Determine the (x, y) coordinate at the center of the cell enclosing the given text.  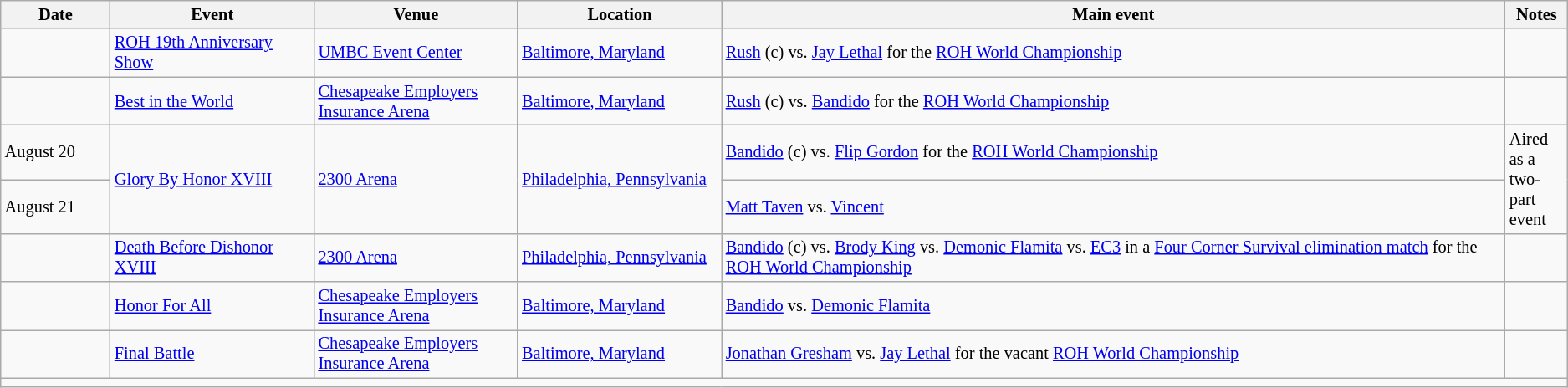
Bandido vs. Demonic Flamita (1114, 306)
Glory By Honor XVIII (212, 179)
Location (620, 14)
Rush (c) vs. Bandido for the ROH World Championship (1114, 101)
ROH 19th Anniversary Show (212, 53)
Bandido (c) vs. Brody King vs. Demonic Flamita vs. EC3 in a Four Corner Survival elimination match for the ROH World Championship (1114, 258)
Date (55, 14)
Event (212, 14)
Venue (416, 14)
Final Battle (212, 354)
Notes (1537, 14)
Aired as a two-part event (1537, 179)
Death Before Dishonor XVIII (212, 258)
UMBC Event Center (416, 53)
Jonathan Gresham vs. Jay Lethal for the vacant ROH World Championship (1114, 354)
Main event (1114, 14)
Best in the World (212, 101)
August 21 (55, 206)
Bandido (c) vs. Flip Gordon for the ROH World Championship (1114, 152)
Matt Taven vs. Vincent (1114, 206)
August 20 (55, 152)
Rush (c) vs. Jay Lethal for the ROH World Championship (1114, 53)
Honor For All (212, 306)
